Locate the cell with the specified text and output its [x, y] center coordinate. 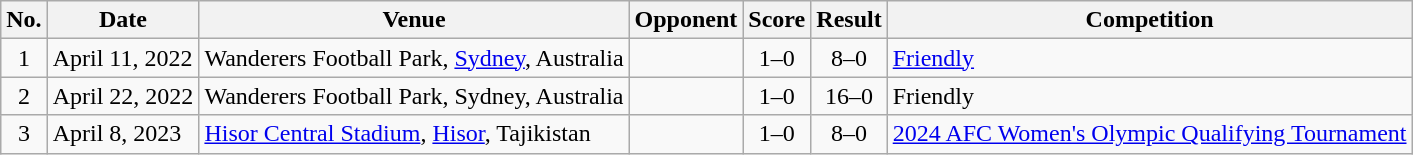
Hisor Central Stadium, Hisor, Tajikistan [414, 134]
Opponent [686, 20]
April 22, 2022 [123, 96]
Date [123, 20]
1 [24, 58]
2024 AFC Women's Olympic Qualifying Tournament [1150, 134]
April 8, 2023 [123, 134]
Competition [1150, 20]
2 [24, 96]
3 [24, 134]
16–0 [849, 96]
Venue [414, 20]
Result [849, 20]
April 11, 2022 [123, 58]
Score [777, 20]
No. [24, 20]
